Output the (X, Y) coordinate of the center of the cell containing the given text.  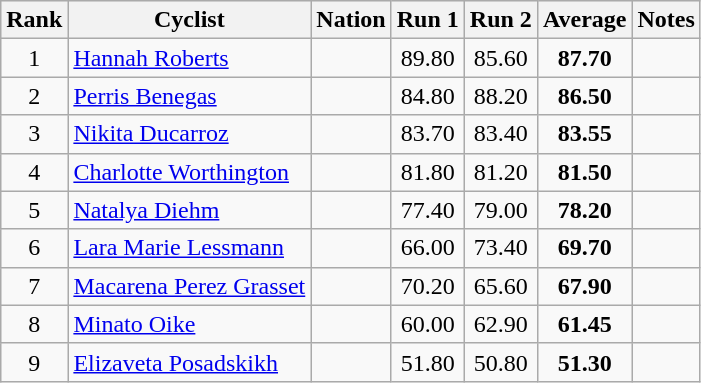
67.90 (584, 286)
70.20 (428, 286)
65.60 (500, 286)
81.20 (500, 172)
86.50 (584, 96)
Average (584, 20)
Nikita Ducarroz (190, 134)
61.45 (584, 324)
Elizaveta Posadskikh (190, 362)
Rank (34, 20)
Minato Oike (190, 324)
84.80 (428, 96)
78.20 (584, 210)
81.50 (584, 172)
66.00 (428, 248)
6 (34, 248)
79.00 (500, 210)
81.80 (428, 172)
8 (34, 324)
Run 2 (500, 20)
83.40 (500, 134)
77.40 (428, 210)
Charlotte Worthington (190, 172)
9 (34, 362)
51.80 (428, 362)
3 (34, 134)
62.90 (500, 324)
Lara Marie Lessmann (190, 248)
2 (34, 96)
Notes (666, 20)
Hannah Roberts (190, 58)
60.00 (428, 324)
89.80 (428, 58)
69.70 (584, 248)
83.55 (584, 134)
Macarena Perez Grasset (190, 286)
73.40 (500, 248)
85.60 (500, 58)
Cyclist (190, 20)
4 (34, 172)
83.70 (428, 134)
5 (34, 210)
50.80 (500, 362)
88.20 (500, 96)
7 (34, 286)
Run 1 (428, 20)
Perris Benegas (190, 96)
51.30 (584, 362)
87.70 (584, 58)
1 (34, 58)
Nation (351, 20)
Natalya Diehm (190, 210)
